Return [x, y] of the center of cell containing provided text 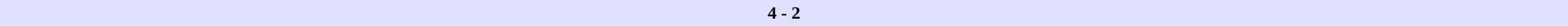
4 - 2 [784, 13]
